Detect which cell encompasses the target text, then output its [x, y] center coordinate. 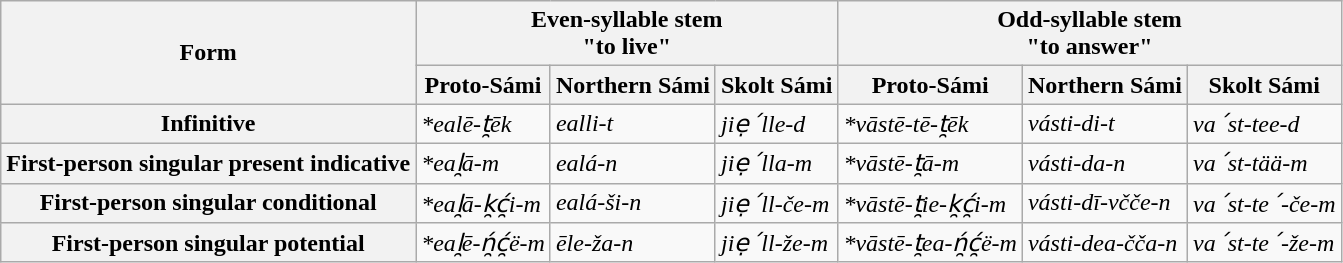
*vāstē-t̯ā-m [930, 163]
ealli-t [632, 124]
First-person singular potential [208, 243]
*vāstē-t̯ie-k̯ć̯i-m [930, 203]
ēle-ža-n [632, 243]
First-person singular present indicative [208, 163]
jiẹˊlle-d [776, 124]
*eal̯ē-ń̯ć̯ë-m [484, 243]
vásti-di-t [1104, 124]
*eal̯ā-k̯ć̯i-m [484, 203]
*eal̯ā-m [484, 163]
Infinitive [208, 124]
ealá-ši-n [632, 203]
vaˊst-teˊ-če-m [1264, 203]
vásti-da-n [1104, 163]
*vāstē-tē-t̯ēk [930, 124]
Even-syllable stem"to live" [627, 34]
Odd-syllable stem"to answer" [1090, 34]
vaˊst-tää-m [1264, 163]
jiẹˊlla-m [776, 163]
vaˊst-tee-d [1264, 124]
vásti-dī-včče-n [1104, 203]
*vāstē-t̯ea-ń̯ć̯ë-m [930, 243]
jiẹˊll-že-m [776, 243]
jiẹˊll-če-m [776, 203]
*ealē-t̯ēk [484, 124]
vásti-dea-čča-n [1104, 243]
ealá-n [632, 163]
vaˊst-teˊ-že-m [1264, 243]
Form [208, 52]
First-person singular conditional [208, 203]
